From the cell containing the given text, extract its center point as (x, y) coordinate. 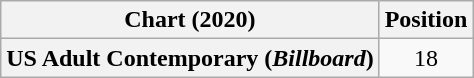
18 (426, 58)
Chart (2020) (190, 20)
US Adult Contemporary (Billboard) (190, 58)
Position (426, 20)
